Pinpoint the cell where the given text exists, returning its (X, Y) midpoint coordinate. 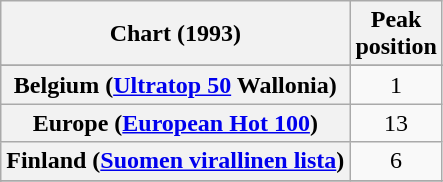
Peakposition (396, 34)
13 (396, 123)
Finland (Suomen virallinen lista) (176, 161)
Chart (1993) (176, 34)
Belgium (Ultratop 50 Wallonia) (176, 85)
1 (396, 85)
Europe (European Hot 100) (176, 123)
6 (396, 161)
